Output the (x, y) coordinate of the center of the cell containing the given text.  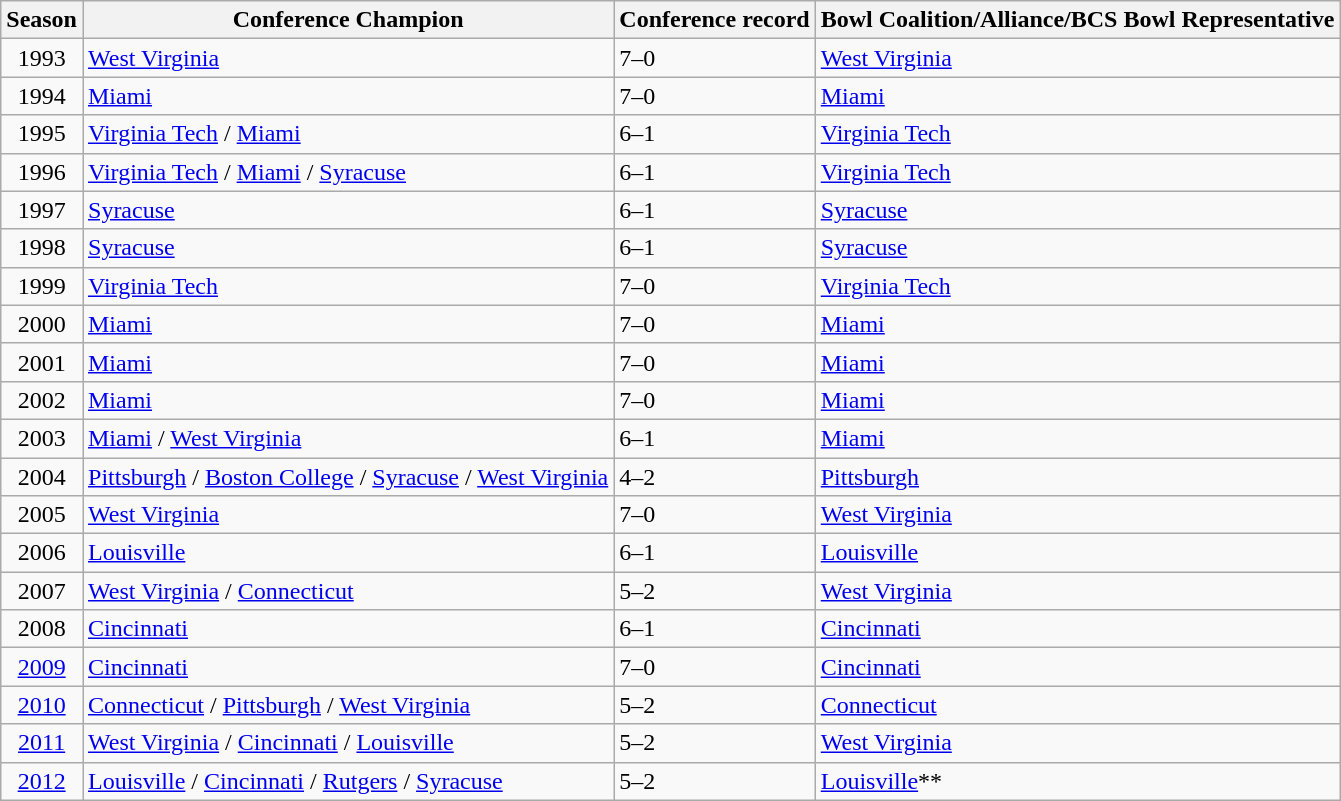
2006 (42, 553)
West Virginia / Cincinnati / Louisville (348, 743)
2008 (42, 629)
4–2 (714, 477)
Bowl Coalition/Alliance/BCS Bowl Representative (1078, 20)
2000 (42, 324)
1993 (42, 58)
Virginia Tech / Miami / Syracuse (348, 172)
Louisville** (1078, 781)
1994 (42, 96)
Virginia Tech / Miami (348, 134)
1998 (42, 248)
1997 (42, 210)
1995 (42, 134)
2003 (42, 438)
Conference record (714, 20)
2012 (42, 781)
Miami / West Virginia (348, 438)
West Virginia / Connecticut (348, 591)
Pittsburgh (1078, 477)
Conference Champion (348, 20)
1996 (42, 172)
2007 (42, 591)
2010 (42, 705)
2001 (42, 362)
2002 (42, 400)
2009 (42, 667)
Season (42, 20)
Louisville / Cincinnati / Rutgers / Syracuse (348, 781)
Pittsburgh / Boston College / Syracuse / West Virginia (348, 477)
2005 (42, 515)
Connecticut (1078, 705)
2011 (42, 743)
1999 (42, 286)
2004 (42, 477)
Connecticut / Pittsburgh / West Virginia (348, 705)
